Return the (x, y) coordinate for the center point of the cell that contains the specified text.  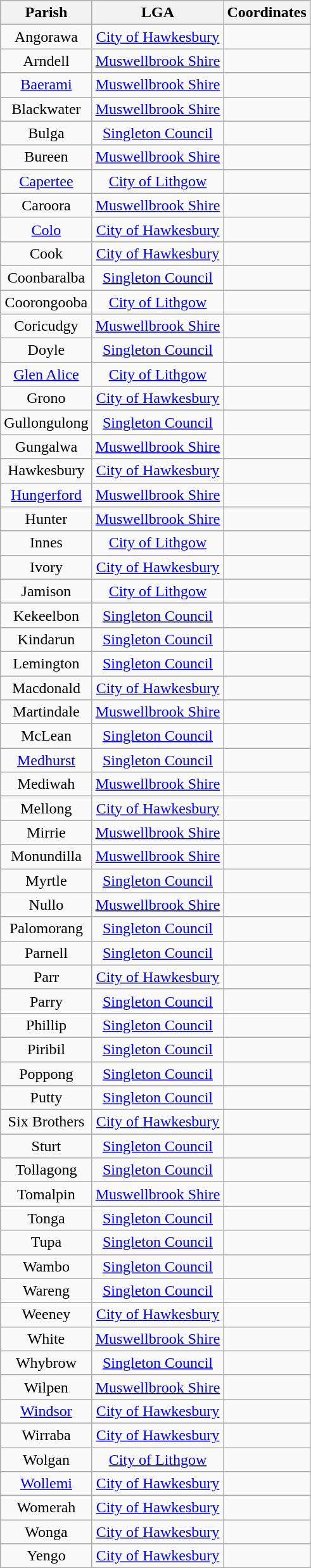
Tonga (46, 1218)
Coorongooba (46, 302)
Myrtle (46, 881)
Coonbaralba (46, 277)
Whybrow (46, 1363)
Kekeelbon (46, 615)
Parnell (46, 953)
Parr (46, 977)
Glen Alice (46, 374)
Bureen (46, 157)
Yengo (46, 1556)
Baerami (46, 85)
Windsor (46, 1411)
Gullongulong (46, 423)
Palomorang (46, 929)
LGA (158, 13)
Wambo (46, 1266)
Hunter (46, 519)
Coordinates (267, 13)
Monundilla (46, 857)
Mirrie (46, 832)
Tollagong (46, 1170)
Mediwah (46, 784)
Angorawa (46, 37)
Nullo (46, 905)
Mellong (46, 808)
White (46, 1339)
Gungalwa (46, 447)
Piribil (46, 1049)
Grono (46, 398)
Tomalpin (46, 1194)
Wareng (46, 1291)
Blackwater (46, 109)
Sturt (46, 1146)
Hungerford (46, 495)
Wolgan (46, 1459)
McLean (46, 736)
Cook (46, 253)
Wollemi (46, 1484)
Weeney (46, 1315)
Coricudgy (46, 326)
Hawkesbury (46, 471)
Parry (46, 1001)
Lemington (46, 663)
Putty (46, 1098)
Martindale (46, 712)
Capertee (46, 181)
Wirraba (46, 1435)
Poppong (46, 1074)
Colo (46, 229)
Wilpen (46, 1387)
Tupa (46, 1242)
Bulga (46, 133)
Womerah (46, 1508)
Phillip (46, 1025)
Parish (46, 13)
Doyle (46, 350)
Six Brothers (46, 1122)
Kindarun (46, 639)
Medhurst (46, 760)
Wonga (46, 1532)
Jamison (46, 591)
Macdonald (46, 687)
Caroora (46, 205)
Ivory (46, 567)
Arndell (46, 61)
Innes (46, 543)
